Return the (x, y) coordinate for the center point of the cell that contains the specified text.  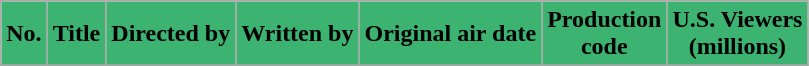
Productioncode (604, 34)
No. (24, 34)
Original air date (450, 34)
Written by (298, 34)
Title (76, 34)
Directed by (171, 34)
U.S. Viewers(millions) (738, 34)
